Capture the cell that displays the provided text and extract its [x, y] central coordinate. 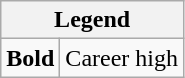
Career high [122, 58]
Legend [92, 20]
Bold [30, 58]
